Return (X, Y) of the center of cell containing provided text 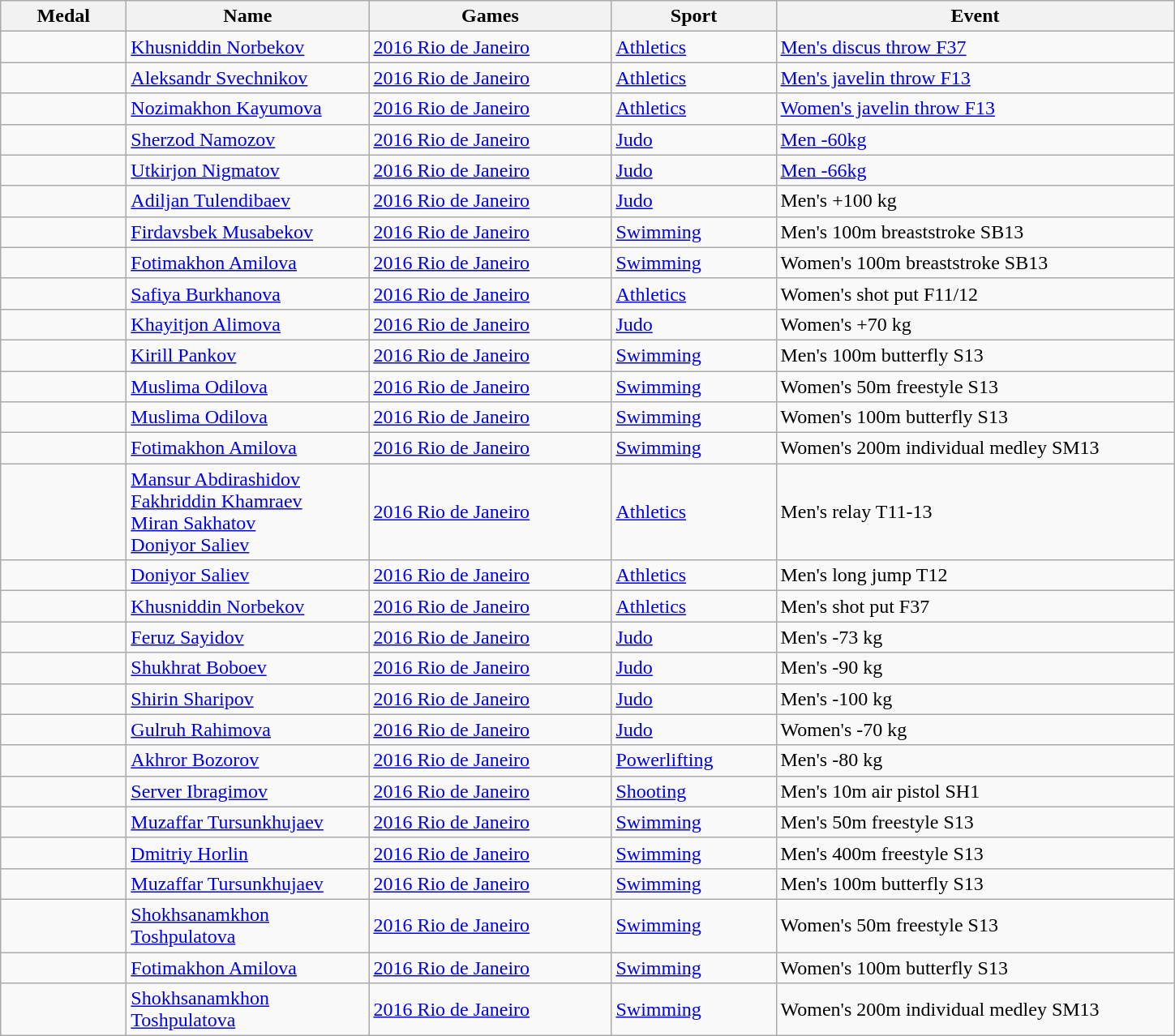
Akhror Bozorov (248, 760)
Utkirjon Nigmatov (248, 170)
Men's discus throw F37 (975, 47)
Women's -70 kg (975, 730)
Khayitjon Alimova (248, 324)
Men's shot put F37 (975, 606)
Men's -90 kg (975, 668)
Women's javelin throw F13 (975, 109)
Men's -80 kg (975, 760)
Doniyor Saliev (248, 576)
Men's 50m freestyle S13 (975, 822)
Event (975, 16)
Men's relay T11-13 (975, 512)
Aleksandr Svechnikov (248, 78)
Men -60kg (975, 139)
Men's 400m freestyle S13 (975, 853)
Firdavsbek Musabekov (248, 232)
Men's -100 kg (975, 699)
Server Ibragimov (248, 791)
Sport (694, 16)
Medal (63, 16)
Dmitriy Horlin (248, 853)
Women's shot put F11/12 (975, 293)
Name (248, 16)
Men's 100m breaststroke SB13 (975, 232)
Feruz Sayidov (248, 637)
Nozimakhon Kayumova (248, 109)
Kirill Pankov (248, 355)
Men's long jump T12 (975, 576)
Safiya Burkhanova (248, 293)
Men's javelin throw F13 (975, 78)
Women's +70 kg (975, 324)
Games (490, 16)
Powerlifting (694, 760)
Men's -73 kg (975, 637)
Shirin Sharipov (248, 699)
Women's 100m breaststroke SB13 (975, 263)
Mansur Abdirashidov Fakhriddin Khamraev Miran Sakhatov Doniyor Saliev (248, 512)
Men's 10m air pistol SH1 (975, 791)
Gulruh Rahimova (248, 730)
Sherzod Namozov (248, 139)
Men -66kg (975, 170)
Adiljan Tulendibaev (248, 201)
Shukhrat Boboev (248, 668)
Shooting (694, 791)
Men's +100 kg (975, 201)
